From the cell containing the given text, extract its center point as (x, y) coordinate. 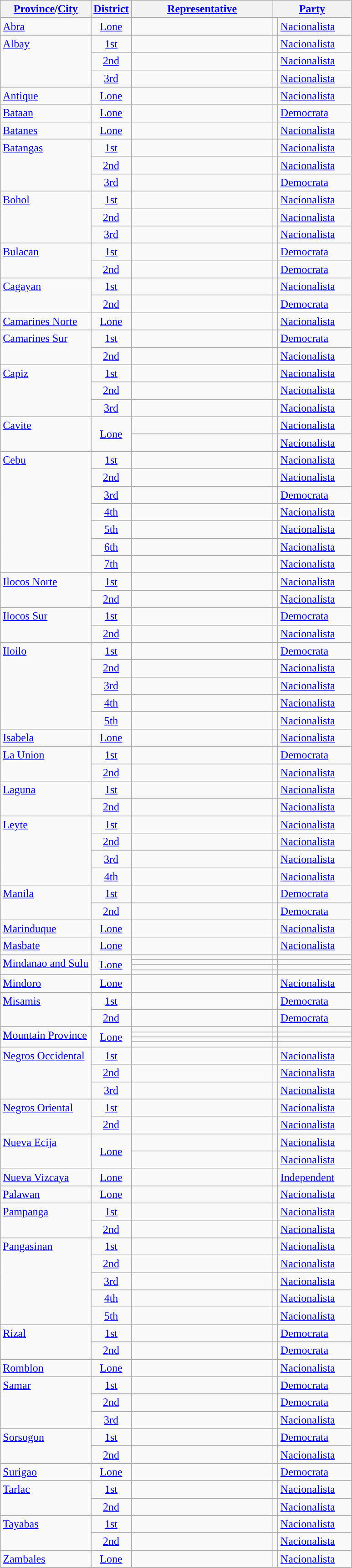
Zambales (46, 1559)
Laguna (46, 799)
Cebu (46, 512)
Batanes (46, 130)
Mindoro (46, 983)
Batangas (46, 165)
7th (111, 564)
Bataan (46, 113)
Nueva Vizcaya (46, 1177)
Bulacan (46, 261)
Misamis (46, 1009)
Surigao (46, 1472)
Ilocos Sur (46, 625)
Mindanao and Sulu (46, 965)
Nueva Ecija (46, 1151)
Abra (46, 26)
Party (312, 9)
Pangasinan (46, 1281)
La Union (46, 763)
Iloilo (46, 686)
Ilocos Norte (46, 590)
Camarines Norte (46, 321)
Masbate (46, 946)
6th (111, 547)
Cavite (46, 434)
Bohol (46, 217)
Representative (202, 9)
Tarlac (46, 1498)
Cagayan (46, 295)
Manila (46, 903)
Marinduque (46, 928)
Rizal (46, 1342)
Pampanga (46, 1220)
Negros Occidental (46, 1073)
Leyte (46, 851)
Isabela (46, 738)
Camarines Sur (46, 347)
Sorsogon (46, 1446)
Albay (46, 61)
Capiz (46, 391)
Province/City (46, 9)
Antique (46, 96)
District (111, 9)
Mountain Province (46, 1037)
Independent (314, 1177)
Samar (46, 1403)
Tayabas (46, 1533)
Romblon (46, 1368)
Negros Oriental (46, 1116)
Palawan (46, 1194)
